Pinpoint the cell where the given text exists, returning its [X, Y] midpoint coordinate. 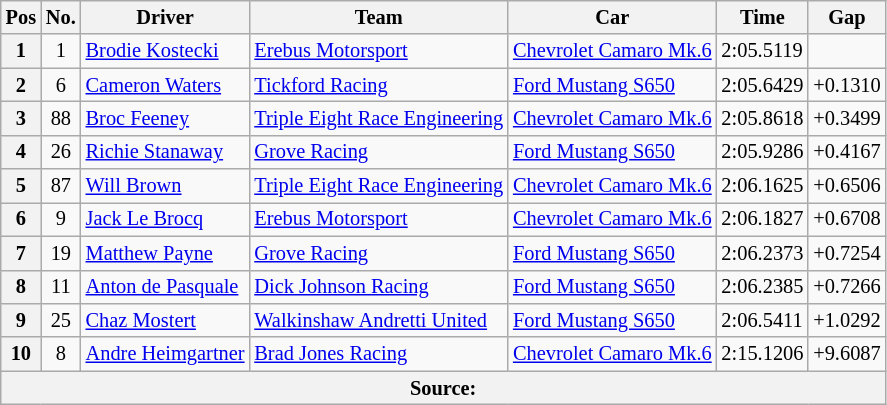
Richie Stanaway [166, 152]
Driver [166, 17]
19 [61, 253]
5 [21, 186]
Walkinshaw Andretti United [378, 320]
2:06.5411 [763, 320]
+0.3499 [846, 118]
Gap [846, 17]
No. [61, 17]
Chaz Mostert [166, 320]
Brodie Kostecki [166, 51]
+0.7266 [846, 287]
+1.0292 [846, 320]
Time [763, 17]
Anton de Pasquale [166, 287]
7 [21, 253]
10 [21, 354]
87 [61, 186]
+0.6506 [846, 186]
2:05.9286 [763, 152]
+0.4167 [846, 152]
Source: [444, 388]
2:05.8618 [763, 118]
2:05.5119 [763, 51]
2:06.1827 [763, 219]
Cameron Waters [166, 85]
+0.6708 [846, 219]
Will Brown [166, 186]
Dick Johnson Racing [378, 287]
Pos [21, 17]
2:06.1625 [763, 186]
3 [21, 118]
Tickford Racing [378, 85]
4 [21, 152]
2:06.2373 [763, 253]
2:05.6429 [763, 85]
2:15.1206 [763, 354]
Andre Heimgartner [166, 354]
Broc Feeney [166, 118]
+9.6087 [846, 354]
+0.7254 [846, 253]
2 [21, 85]
2:06.2385 [763, 287]
Brad Jones Racing [378, 354]
Team [378, 17]
+0.1310 [846, 85]
26 [61, 152]
Jack Le Brocq [166, 219]
11 [61, 287]
25 [61, 320]
Car [612, 17]
Matthew Payne [166, 253]
88 [61, 118]
